Search for the cell housing the specified text and yield its [X, Y] center coordinate. 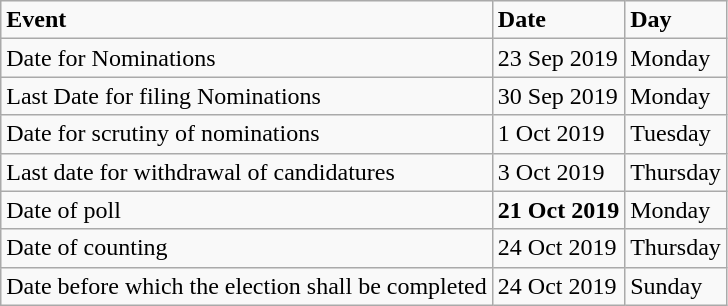
Tuesday [676, 134]
Date before which the election shall be completed [247, 286]
30 Sep 2019 [558, 96]
Event [247, 20]
3 Oct 2019 [558, 172]
Sunday [676, 286]
Date for Nominations [247, 58]
Last date for withdrawal of candidatures [247, 172]
23 Sep 2019 [558, 58]
Date of poll [247, 210]
Last Date for filing Nominations [247, 96]
Date for scrutiny of nominations [247, 134]
Day [676, 20]
Date of counting [247, 248]
Date [558, 20]
21 Oct 2019 [558, 210]
1 Oct 2019 [558, 134]
